Output the [X, Y] coordinate of the center of the cell containing the given text.  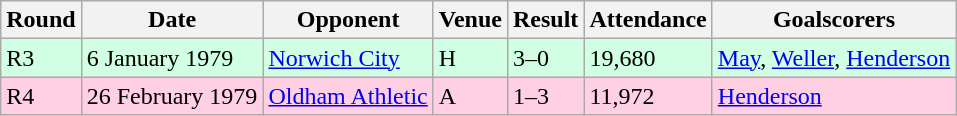
R3 [41, 58]
Attendance [648, 20]
26 February 1979 [172, 96]
A [470, 96]
6 January 1979 [172, 58]
Goalscorers [834, 20]
May, Weller, Henderson [834, 58]
19,680 [648, 58]
3–0 [545, 58]
R4 [41, 96]
H [470, 58]
1–3 [545, 96]
Oldham Athletic [348, 96]
Venue [470, 20]
11,972 [648, 96]
Date [172, 20]
Henderson [834, 96]
Round [41, 20]
Opponent [348, 20]
Norwich City [348, 58]
Result [545, 20]
